Return the (x, y) coordinate for the center point of the cell that contains the specified text.  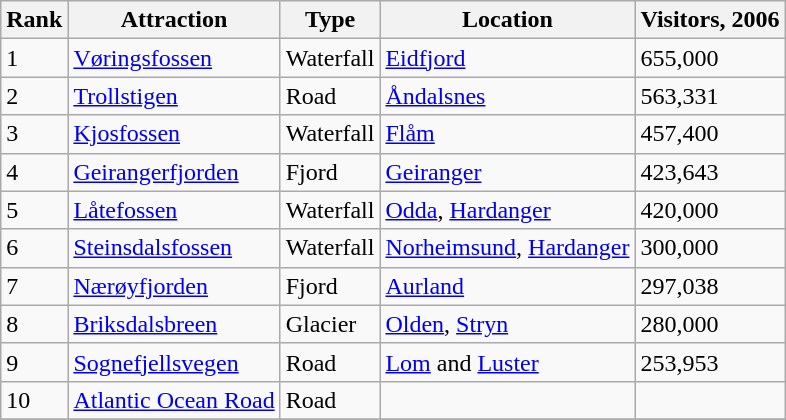
8 (34, 324)
563,331 (710, 96)
9 (34, 362)
Geirangerfjorden (174, 172)
280,000 (710, 324)
6 (34, 248)
Flåm (508, 134)
Nærøyfjorden (174, 286)
1 (34, 58)
2 (34, 96)
423,643 (710, 172)
Aurland (508, 286)
Norheimsund, Hardanger (508, 248)
Eidfjord (508, 58)
Rank (34, 20)
Vøringsfossen (174, 58)
Åndalsnes (508, 96)
253,953 (710, 362)
Sognefjellsvegen (174, 362)
457,400 (710, 134)
Type (330, 20)
Atlantic Ocean Road (174, 400)
4 (34, 172)
Odda, Hardanger (508, 210)
Glacier (330, 324)
Attraction (174, 20)
Steinsdalsfossen (174, 248)
Visitors, 2006 (710, 20)
5 (34, 210)
297,038 (710, 286)
Låtefossen (174, 210)
655,000 (710, 58)
Olden, Stryn (508, 324)
Lom and Luster (508, 362)
Trollstigen (174, 96)
Location (508, 20)
300,000 (710, 248)
Briksdalsbreen (174, 324)
7 (34, 286)
Kjosfossen (174, 134)
10 (34, 400)
Geiranger (508, 172)
3 (34, 134)
420,000 (710, 210)
